Determine the [x, y] coordinate at the center of the cell enclosing the given text.  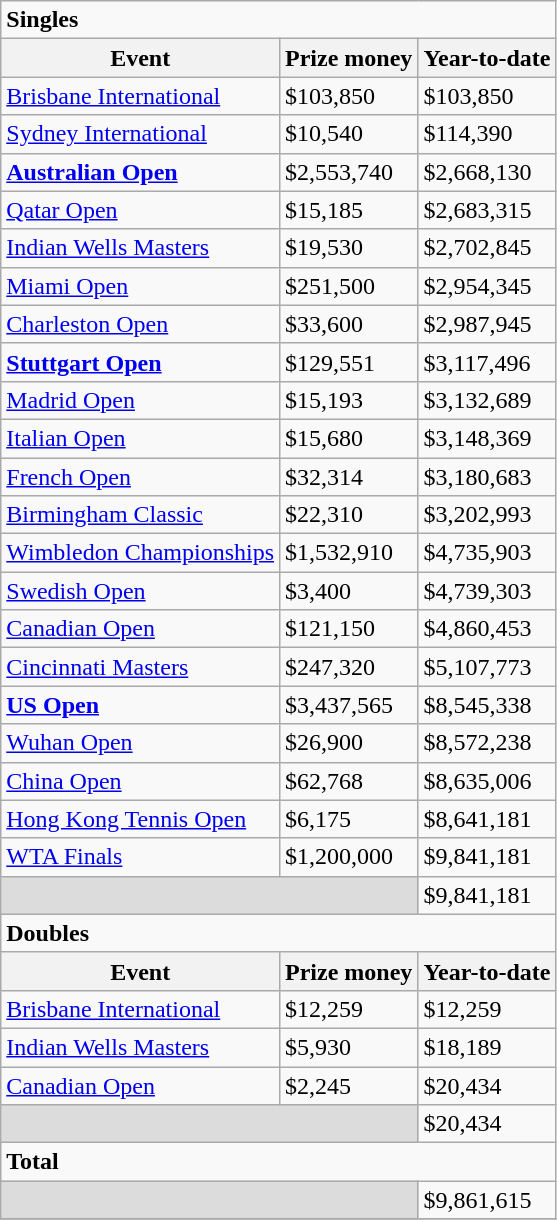
$15,185 [349, 210]
Stuttgart Open [140, 362]
$6,175 [349, 819]
$33,600 [349, 324]
$2,987,945 [487, 324]
$10,540 [349, 134]
$114,390 [487, 134]
$3,148,369 [487, 438]
$2,683,315 [487, 210]
Cincinnati Masters [140, 667]
US Open [140, 705]
$8,572,238 [487, 743]
$62,768 [349, 781]
Swedish Open [140, 591]
$3,400 [349, 591]
$247,320 [349, 667]
$15,193 [349, 400]
WTA Finals [140, 857]
$8,635,006 [487, 781]
$3,180,683 [487, 477]
$8,641,181 [487, 819]
Singles [278, 20]
$9,861,615 [487, 1200]
$3,132,689 [487, 400]
$3,202,993 [487, 515]
$3,437,565 [349, 705]
$26,900 [349, 743]
$32,314 [349, 477]
$121,150 [349, 629]
$22,310 [349, 515]
Miami Open [140, 286]
$251,500 [349, 286]
China Open [140, 781]
French Open [140, 477]
$1,200,000 [349, 857]
Australian Open [140, 172]
$8,545,338 [487, 705]
Wimbledon Championships [140, 553]
$4,860,453 [487, 629]
Sydney International [140, 134]
$3,117,496 [487, 362]
$2,668,130 [487, 172]
$1,532,910 [349, 553]
$5,107,773 [487, 667]
Total [278, 1162]
Madrid Open [140, 400]
$15,680 [349, 438]
$2,245 [349, 1085]
Wuhan Open [140, 743]
Doubles [278, 933]
$4,739,303 [487, 591]
Italian Open [140, 438]
$18,189 [487, 1047]
$4,735,903 [487, 553]
Charleston Open [140, 324]
$2,553,740 [349, 172]
$19,530 [349, 248]
$2,954,345 [487, 286]
$2,702,845 [487, 248]
$5,930 [349, 1047]
$129,551 [349, 362]
Hong Kong Tennis Open [140, 819]
Qatar Open [140, 210]
Birmingham Classic [140, 515]
